Find where the given text appears and provide that cell's center as [X, Y] coordinate. 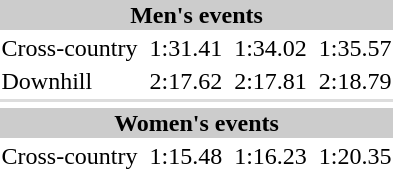
Downhill [70, 81]
Cross-country [70, 48]
1:31.41 [186, 48]
1:34.02 [271, 48]
2:18.79 [355, 81]
2:17.62 [186, 81]
1:35.57 [355, 48]
2:17.81 [271, 81]
Men's events [196, 15]
Women's events [196, 123]
